Return the (X, Y) coordinate for the center point of the cell that contains the specified text.  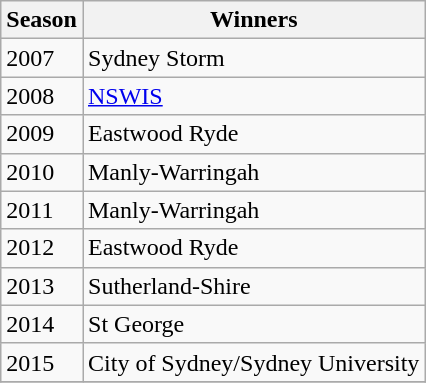
NSWIS (253, 96)
2009 (42, 134)
St George (253, 324)
2015 (42, 362)
Winners (253, 20)
2010 (42, 172)
Sutherland-Shire (253, 286)
2012 (42, 248)
City of Sydney/Sydney University (253, 362)
Sydney Storm (253, 58)
2008 (42, 96)
2013 (42, 286)
2007 (42, 58)
Season (42, 20)
2014 (42, 324)
2011 (42, 210)
